Detect which cell encompasses the target text, then output its [x, y] center coordinate. 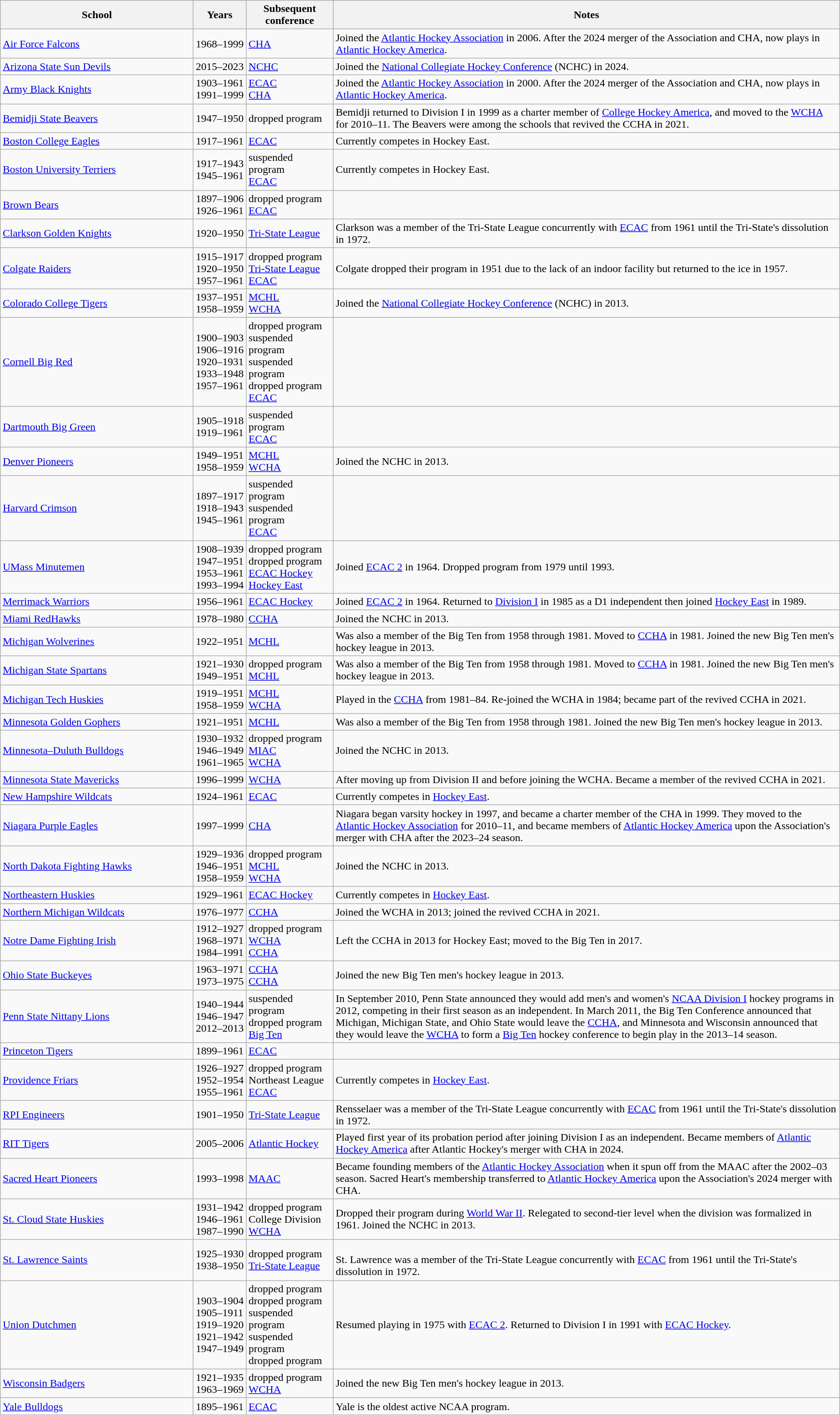
Subsequent conference [290, 15]
Wisconsin Badgers [97, 1384]
1937–19511958–1959 [220, 303]
1931–19421946–19611987–1990 [220, 1219]
RIT Tigers [97, 1143]
1895–1961 [220, 1406]
dropped programWCHA [290, 1384]
North Dakota Fighting Hawks [97, 866]
Minnesota State Mavericks [97, 780]
Princeton Tigers [97, 1051]
1905–19181919–1961 [220, 426]
1912–19271968–19711984–1991 [220, 941]
1908–19391947–19511953–19611993–1994 [220, 567]
UMass Minutemen [97, 567]
dropped programWCHACCHA [290, 941]
New Hampshire Wildcats [97, 796]
1956–1961 [220, 602]
Penn State Nittany Lions [97, 1017]
NCHC [290, 66]
Clarkson Golden Knights [97, 233]
dropped programCollege DivisionWCHA [290, 1219]
CCHACCHA [290, 976]
Played in the CCHA from 1981–84. Re-joined the WCHA in 1984; became part of the revived CCHA in 2021. [587, 699]
St. Lawrence was a member of the Tri-State League concurrently with ECAC from 1961 until the Tri-State's dissolution in 1972. [587, 1260]
Years [220, 15]
1903–19041905–19111919–19201921–19421947–1949 [220, 1325]
1921–19301949–1951 [220, 670]
1921–1951 [220, 722]
1925–19301938–1950 [220, 1260]
dropped programTri-State LeagueECAC [290, 268]
School [97, 15]
1922–1951 [220, 642]
1996–1999 [220, 780]
Miami RedHawks [97, 619]
Michigan State Spartans [97, 670]
Brown Bears [97, 205]
1947–1950 [220, 118]
Joined the Atlantic Hockey Association in 2000. After the 2024 merger of the Association and CHA, now plays in Atlantic Hockey America. [587, 90]
dropped programMIACWCHA [290, 751]
St. Lawrence Saints [97, 1260]
1993–1998 [220, 1178]
St. Cloud State Huskies [97, 1219]
Colorado College Tigers [97, 303]
Dartmouth Big Green [97, 426]
Colgate dropped their program in 1951 due to the lack of an indoor facility but returned to the ice in 1957. [587, 268]
1900–19031906–19161920–19311933–19481957–1961 [220, 362]
Providence Friars [97, 1080]
Minnesota Golden Gophers [97, 722]
1968–1999 [220, 43]
dropped programECAC [290, 205]
Was also a member of the Big Ten from 1958 through 1981. Joined the new Big Ten men's hockey league in 2013. [587, 722]
1963–19711973–1975 [220, 976]
Joined the WCHA in 2013; joined the revived CCHA in 2021. [587, 912]
1940–19441946–19472012–2013 [220, 1017]
dropped programdropped programsuspended programsuspended programdropped program [290, 1325]
Resumed playing in 1975 with ECAC 2. Returned to Division I in 1991 with ECAC Hockey. [587, 1325]
1926–19271952–19541955–1961 [220, 1080]
1897–19061926–1961 [220, 205]
dropped programMCHLWCHA [290, 866]
Union Dutchmen [97, 1325]
dropped programdropped programECAC HockeyHockey East [290, 567]
Joined ECAC 2 in 1964. Dropped program from 1979 until 1993. [587, 567]
1930–19321946–19491961–1965 [220, 751]
1899–1961 [220, 1051]
ECACCHA [290, 90]
1917–1961 [220, 141]
Minnesota–Duluth Bulldogs [97, 751]
Sacred Heart Pioneers [97, 1178]
Northern Michigan Wildcats [97, 912]
Dropped their program during World War II. Relegated to second-tier level when the division was formalized in 1961. Joined the NCHC in 2013. [587, 1219]
dropped programMCHL [290, 670]
Bemidji State Beavers [97, 118]
Boston College Eagles [97, 141]
Niagara Purple Eagles [97, 825]
1903–19611991–1999 [220, 90]
1929–19361946–19511958–1959 [220, 866]
1897–19171918–19431945–1961 [220, 508]
Merrimack Warriors [97, 602]
1917–19431945–1961 [220, 170]
dropped programNortheast LeagueECAC [290, 1080]
Yale is the oldest active NCAA program. [587, 1406]
Army Black Knights [97, 90]
1997–1999 [220, 825]
Michigan Wolverines [97, 642]
1901–1950 [220, 1115]
1915–19171920–19501957–1961 [220, 268]
Notre Dame Fighting Irish [97, 941]
1949–19511958–1959 [220, 462]
1978–1980 [220, 619]
Left the CCHA in 2013 for Hockey East; moved to the Big Ten in 2017. [587, 941]
2005–2006 [220, 1143]
1976–1977 [220, 912]
Air Force Falcons [97, 43]
Boston University Terriers [97, 170]
Atlantic Hockey [290, 1143]
Joined ECAC 2 in 1964. Returned to Division I in 1985 as a D1 independent then joined Hockey East in 1989. [587, 602]
Arizona State Sun Devils [97, 66]
suspended programdropped programBig Ten [290, 1017]
dropped programTri-State League [290, 1260]
After moving up from Division II and before joining the WCHA. Became a member of the revived CCHA in 2021. [587, 780]
Joined the National Collegiate Hockey Conference (NCHC) in 2024. [587, 66]
1929–1961 [220, 895]
1924–1961 [220, 796]
Harvard Crimson [97, 508]
1919–19511958–1959 [220, 699]
dropped program [290, 118]
Colgate Raiders [97, 268]
dropped programsuspended programsuspended programdropped programECAC [290, 362]
Clarkson was a member of the Tri-State League concurrently with ECAC from 1961 until the Tri-State's dissolution in 1972. [587, 233]
Joined the Atlantic Hockey Association in 2006. After the 2024 merger of the Association and CHA, now plays in Atlantic Hockey America. [587, 43]
Northeastern Huskies [97, 895]
RPI Engineers [97, 1115]
Michigan Tech Huskies [97, 699]
Joined the National Collegiate Hockey Conference (NCHC) in 2013. [587, 303]
Cornell Big Red [97, 362]
Yale Bulldogs [97, 1406]
Notes [587, 15]
MAAC [290, 1178]
1920–1950 [220, 233]
WCHA [290, 780]
1921–19351963–1969 [220, 1384]
Denver Pioneers [97, 462]
Ohio State Buckeyes [97, 976]
2015–2023 [220, 66]
Rensselaer was a member of the Tri-State League concurrently with ECAC from 1961 until the Tri-State's dissolution in 1972. [587, 1115]
suspended programsuspended programECAC [290, 508]
